Search for the cell housing the specified text and yield its [X, Y] center coordinate. 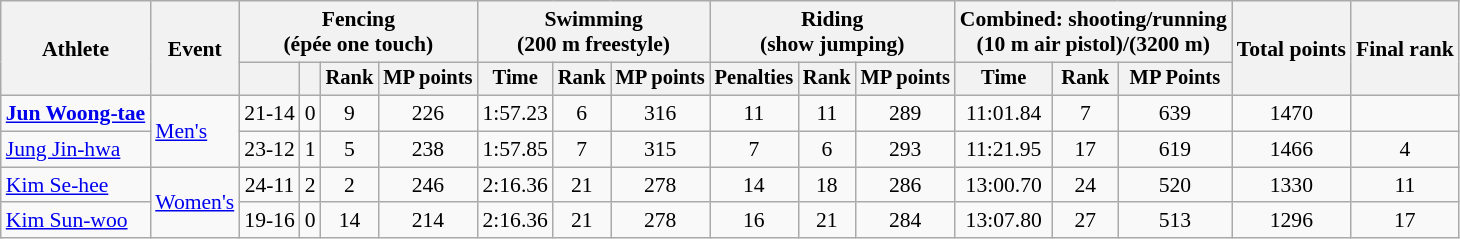
619 [1175, 150]
1 [310, 150]
16 [754, 221]
18 [827, 185]
Fencing(épée one touch) [358, 32]
9 [350, 114]
Jung Jin-hwa [76, 150]
13:07.80 [1004, 221]
19-16 [269, 221]
27 [1086, 221]
284 [906, 221]
4 [1405, 150]
520 [1175, 185]
513 [1175, 221]
246 [428, 185]
293 [906, 150]
286 [906, 185]
24 [1086, 185]
289 [906, 114]
1330 [1292, 185]
21-14 [269, 114]
Jun Woong-tae [76, 114]
Swimming(200 m freestyle) [593, 32]
23-12 [269, 150]
238 [428, 150]
1:57.23 [514, 114]
Kim Se-hee [76, 185]
Penalties [754, 79]
Kim Sun-woo [76, 221]
Final rank [1405, 48]
1296 [1292, 221]
Riding(show jumping) [832, 32]
Event [194, 48]
Athlete [76, 48]
315 [660, 150]
1466 [1292, 150]
Combined: shooting/running(10 m air pistol)/(3200 m) [1094, 32]
1470 [1292, 114]
316 [660, 114]
Men's [194, 132]
11:01.84 [1004, 114]
11:21.95 [1004, 150]
226 [428, 114]
214 [428, 221]
639 [1175, 114]
13:00.70 [1004, 185]
Total points [1292, 48]
5 [350, 150]
1:57.85 [514, 150]
24-11 [269, 185]
MP Points [1175, 79]
Women's [194, 202]
